Identify which cell holds the provided text, then report its [X, Y] central coordinate. 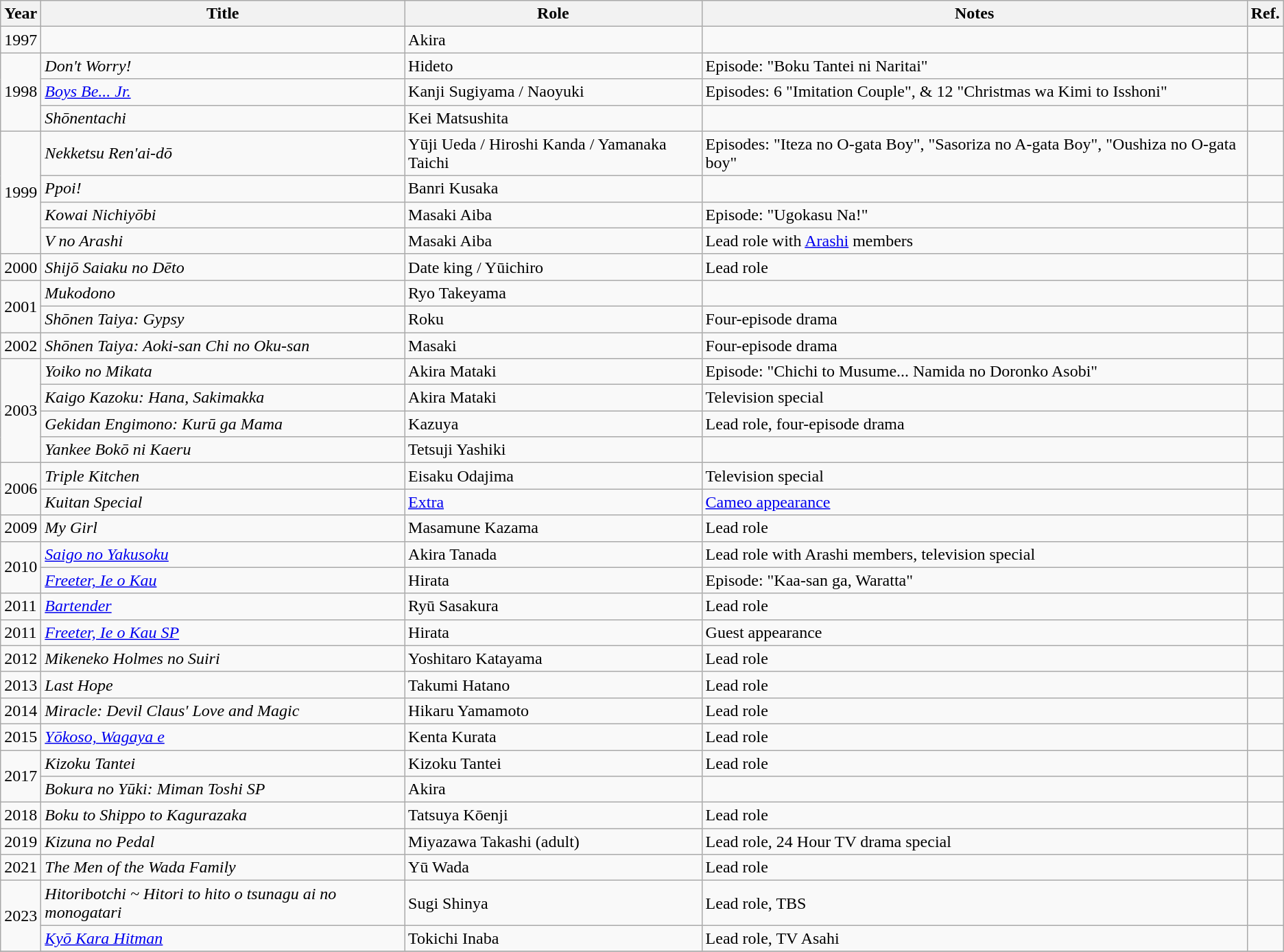
1997 [21, 40]
Ryū Sasakura [554, 606]
2012 [21, 658]
1999 [21, 192]
Cameo appearance [974, 502]
Ref. [1265, 14]
Hideto [554, 66]
Yūji Ueda / Hiroshi Kanda / Yamanaka Taichi [554, 154]
Lead role, TBS [974, 903]
Tatsuya Kōenji [554, 816]
Mikeneko Holmes no Suiri [223, 658]
Kuitan Special [223, 502]
Kizuna no Pedal [223, 842]
2009 [21, 528]
Episode: "Ugokasu Na!" [974, 215]
Gekidan Engimono: Kurū ga Mama [223, 424]
Role [554, 14]
Boku to Shippo to Kagurazaka [223, 816]
Shōnen Taiya: Gypsy [223, 319]
Guest appearance [974, 632]
Shōnentachi [223, 118]
Sugi Shinya [554, 903]
Yoiko no Mikata [223, 372]
Year [21, 14]
Episode: "Boku Tantei ni Naritai" [974, 66]
Mukodono [223, 293]
Tokichi Inaba [554, 938]
Kowai Nichiyōbi [223, 215]
Episodes: 6 "Imitation Couple", & 12 "Christmas wa Kimi to Isshoni" [974, 92]
Masaki [554, 345]
Lead role, 24 Hour TV drama special [974, 842]
Eisaku Odajima [554, 476]
Roku [554, 319]
2002 [21, 345]
Date king / Yūichiro [554, 267]
1998 [21, 92]
Miyazawa Takashi (adult) [554, 842]
2018 [21, 816]
Hikaru Yamamoto [554, 711]
Ppoi! [223, 189]
Yoshitaro Katayama [554, 658]
Episode: "Kaa-san ga, Waratta" [974, 580]
V no Arashi [223, 241]
Lead role, four-episode drama [974, 424]
Ryo Takeyama [554, 293]
Yankee Bokō ni Kaeru [223, 450]
2003 [21, 411]
2017 [21, 776]
The Men of the Wada Family [223, 868]
Yōkoso, Wagaya e [223, 737]
Extra [554, 502]
2019 [21, 842]
Shijō Saiaku no Dēto [223, 267]
Don't Worry! [223, 66]
Notes [974, 14]
My Girl [223, 528]
Lead role with Arashi members [974, 241]
Kaigo Kazoku: Hana, Sakimakka [223, 398]
2013 [21, 685]
Kei Matsushita [554, 118]
2010 [21, 567]
Freeter, Ie o Kau SP [223, 632]
Hitoribotchi ~ Hitori to hito o tsunagu ai no monogatari [223, 903]
Last Hope [223, 685]
Miracle: Devil Claus' Love and Magic [223, 711]
2023 [21, 916]
Yū Wada [554, 868]
Title [223, 14]
2014 [21, 711]
2015 [21, 737]
2006 [21, 489]
Lead role with Arashi members, television special [974, 554]
Kyō Kara Hitman [223, 938]
Episode: "Chichi to Musume... Namida no Doronko Asobi" [974, 372]
Shōnen Taiya: Aoki-san Chi no Oku-san [223, 345]
Lead role, TV Asahi [974, 938]
Nekketsu Ren'ai-dō [223, 154]
Masamune Kazama [554, 528]
Akira Tanada [554, 554]
Takumi Hatano [554, 685]
Saigo no Yakusoku [223, 554]
Freeter, Ie o Kau [223, 580]
2000 [21, 267]
Tetsuji Yashiki [554, 450]
Kazuya [554, 424]
Kanji Sugiyama / Naoyuki [554, 92]
Triple Kitchen [223, 476]
Kenta Kurata [554, 737]
Boys Be... Jr. [223, 92]
Banri Kusaka [554, 189]
Bartender [223, 606]
2001 [21, 306]
Episodes: "Iteza no O-gata Boy", "Sasoriza no A-gata Boy", "Oushiza no O-gata boy" [974, 154]
2021 [21, 868]
Bokura no Yūki: Miman Toshi SP [223, 789]
